Output the (x, y) coordinate of the center of the cell containing the given text.  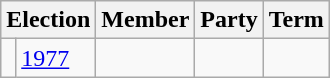
1977 (56, 58)
Term (296, 20)
Member (146, 20)
Election (48, 20)
Party (229, 20)
